Provide the (X, Y) coordinate of the cell's center where the given text is located.  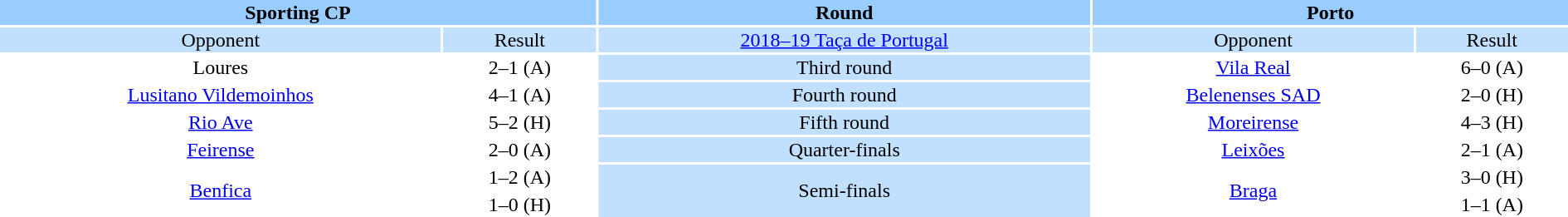
1–1 (A) (1492, 205)
1–0 (H) (519, 205)
Benfica (221, 191)
2018–19 Taça de Portugal (845, 40)
3–0 (H) (1492, 177)
Belenenses SAD (1253, 95)
Loures (221, 67)
Semi-finals (845, 191)
1–2 (A) (519, 177)
2–0 (H) (1492, 95)
2–0 (A) (519, 150)
Quarter-finals (845, 150)
Lusitano Vildemoinhos (221, 95)
Moreirense (1253, 122)
6–0 (A) (1492, 67)
Feirense (221, 150)
5–2 (H) (519, 122)
Third round (845, 67)
4–3 (H) (1492, 122)
Round (845, 12)
Fourth round (845, 95)
Rio Ave (221, 122)
Fifth round (845, 122)
4–1 (A) (519, 95)
Sporting CP (298, 12)
Braga (1253, 191)
Porto (1331, 12)
Leixões (1253, 150)
Vila Real (1253, 67)
